Return (x, y) of the center of cell containing provided text 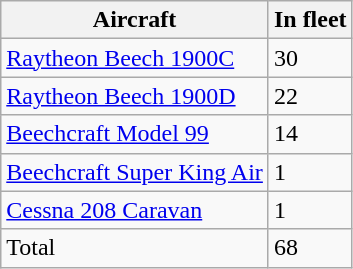
22 (310, 96)
68 (310, 248)
Cessna 208 Caravan (135, 210)
Beechcraft Super King Air (135, 172)
Total (135, 248)
Raytheon Beech 1900C (135, 58)
14 (310, 134)
Aircraft (135, 20)
30 (310, 58)
Raytheon Beech 1900D (135, 96)
In fleet (310, 20)
Beechcraft Model 99 (135, 134)
